From the cell containing the given text, extract its center point as (x, y) coordinate. 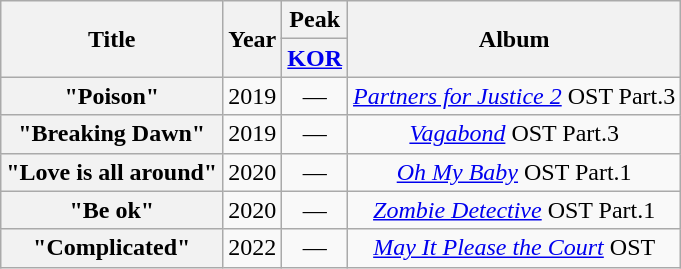
Vagabond OST Part.3 (514, 134)
Year (252, 39)
Partners for Justice 2 OST Part.3 (514, 96)
"Poison" (112, 96)
2022 (252, 248)
Peak (315, 20)
Title (112, 39)
Zombie Detective OST Part.1 (514, 210)
KOR (315, 58)
"Breaking Dawn" (112, 134)
"Complicated" (112, 248)
"Be ok" (112, 210)
Album (514, 39)
Oh My Baby OST Part.1 (514, 172)
"Love is all around" (112, 172)
May It Please the Court OST (514, 248)
